Capture the cell that displays the provided text and extract its [X, Y] central coordinate. 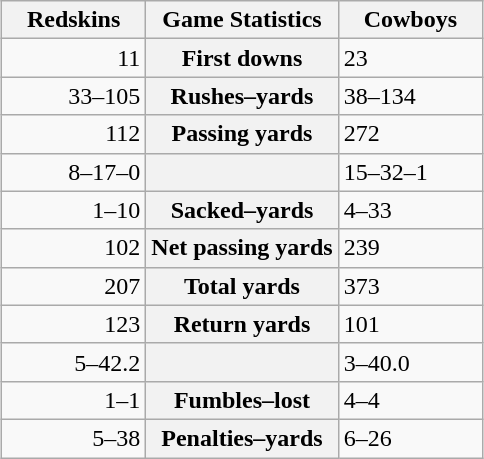
5–38 [73, 438]
Rushes–yards [242, 96]
38–134 [410, 96]
1–1 [73, 400]
1–10 [73, 210]
33–105 [73, 96]
Net passing yards [242, 248]
112 [73, 134]
4–4 [410, 400]
272 [410, 134]
123 [73, 324]
Total yards [242, 286]
101 [410, 324]
Passing yards [242, 134]
23 [410, 58]
6–26 [410, 438]
102 [73, 248]
Sacked–yards [242, 210]
Cowboys [410, 20]
5–42.2 [73, 362]
8–17–0 [73, 172]
Return yards [242, 324]
207 [73, 286]
Penalties–yards [242, 438]
Fumbles–lost [242, 400]
3–40.0 [410, 362]
239 [410, 248]
15–32–1 [410, 172]
Game Statistics [242, 20]
Redskins [73, 20]
4–33 [410, 210]
First downs [242, 58]
11 [73, 58]
373 [410, 286]
